Output the [x, y] coordinate of the center of the cell containing the given text.  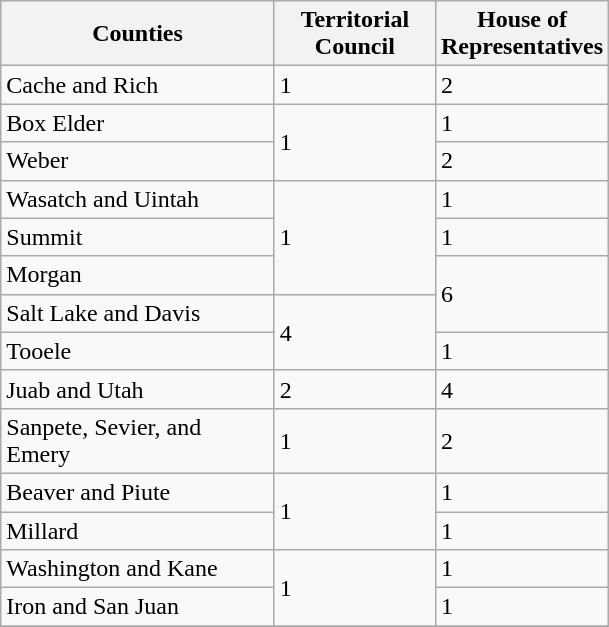
Tooele [138, 351]
Sanpete, Sevier, and Emery [138, 440]
6 [522, 294]
Juab and Utah [138, 389]
Morgan [138, 275]
Millard [138, 531]
Beaver and Piute [138, 492]
Counties [138, 34]
Weber [138, 161]
Box Elder [138, 123]
Iron and San Juan [138, 607]
Salt Lake and Davis [138, 313]
Washington and Kane [138, 569]
Territorial Council [354, 34]
Wasatch and Uintah [138, 199]
House of Representatives [522, 34]
Cache and Rich [138, 85]
Summit [138, 237]
